Pinpoint the cell where the given text exists, returning its (x, y) midpoint coordinate. 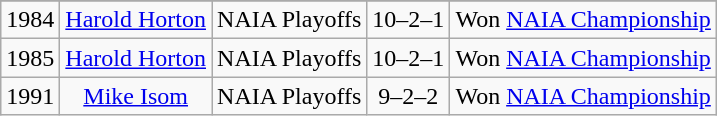
Mike Isom (136, 96)
9–2–2 (408, 96)
1985 (30, 58)
1984 (30, 20)
1991 (30, 96)
